Provide the [x, y] coordinate of the cell's center where the given text is located.  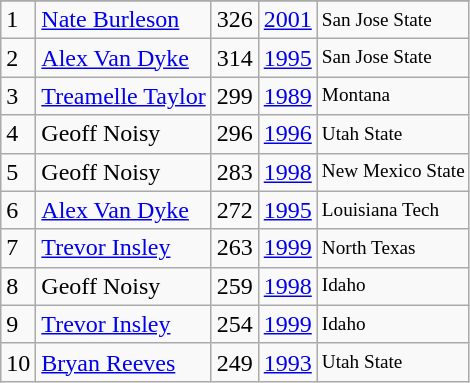
2001 [288, 20]
259 [234, 286]
New Mexico State [393, 172]
326 [234, 20]
3 [18, 96]
1 [18, 20]
283 [234, 172]
4 [18, 134]
Louisiana Tech [393, 210]
Bryan Reeves [124, 362]
1996 [288, 134]
North Texas [393, 248]
296 [234, 134]
8 [18, 286]
Treamelle Taylor [124, 96]
6 [18, 210]
2 [18, 58]
314 [234, 58]
Nate Burleson [124, 20]
299 [234, 96]
272 [234, 210]
10 [18, 362]
9 [18, 324]
263 [234, 248]
5 [18, 172]
Montana [393, 96]
254 [234, 324]
249 [234, 362]
7 [18, 248]
1989 [288, 96]
1993 [288, 362]
